Determine the [X, Y] coordinate at the center of the cell enclosing the given text.  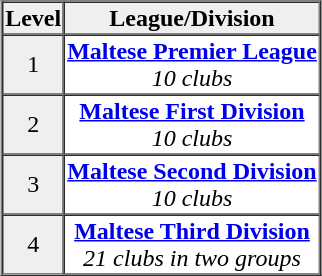
Maltese Second Division10 clubs [192, 184]
Maltese Premier League10 clubs [192, 64]
Maltese First Division10 clubs [192, 124]
Maltese Third Division21 clubs in two groups [192, 244]
3 [33, 184]
Level [33, 18]
League/Division [192, 18]
2 [33, 124]
1 [33, 64]
4 [33, 244]
